Pinpoint the cell where the given text exists, returning its (x, y) midpoint coordinate. 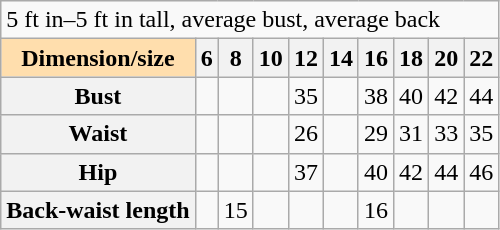
46 (482, 172)
Back-waist length (98, 210)
18 (412, 58)
38 (376, 96)
Hip (98, 172)
37 (306, 172)
Waist (98, 134)
Bust (98, 96)
26 (306, 134)
8 (236, 58)
31 (412, 134)
10 (270, 58)
5 ft in–5 ft in tall, average bust, average back (250, 20)
33 (446, 134)
15 (236, 210)
Dimension/size (98, 58)
22 (482, 58)
29 (376, 134)
20 (446, 58)
6 (206, 58)
12 (306, 58)
14 (340, 58)
